Return (x, y) of the center of cell containing provided text 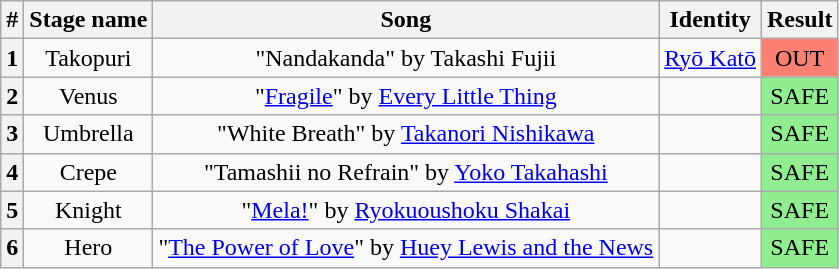
5 (12, 210)
Hero (88, 248)
"Tamashii no Refrain" by Yoko Takahashi (406, 172)
"Nandakanda" by Takashi Fujii (406, 58)
1 (12, 58)
4 (12, 172)
Knight (88, 210)
OUT (800, 58)
"Fragile" by Every Little Thing (406, 96)
"White Breath" by Takanori Nishikawa (406, 134)
Identity (710, 20)
6 (12, 248)
Result (800, 20)
Takopuri (88, 58)
"The Power of Love" by Huey Lewis and the News (406, 248)
"Mela!" by Ryokuoushoku Shakai (406, 210)
3 (12, 134)
Umbrella (88, 134)
Song (406, 20)
2 (12, 96)
Crepe (88, 172)
# (12, 20)
Venus (88, 96)
Ryō Katō (710, 58)
Stage name (88, 20)
